Capture the cell that displays the provided text and extract its [X, Y] central coordinate. 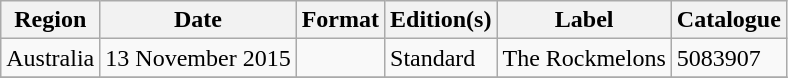
Australia [50, 58]
Catalogue [728, 20]
Date [198, 20]
Standard [441, 58]
The Rockmelons [584, 58]
Region [50, 20]
Format [340, 20]
Label [584, 20]
Edition(s) [441, 20]
13 November 2015 [198, 58]
5083907 [728, 58]
